Find where the given text appears and provide that cell's center as (X, Y) coordinate. 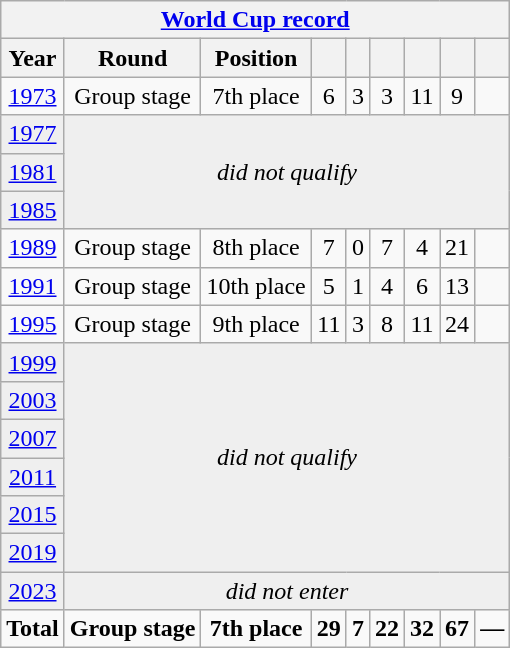
1989 (33, 248)
did not enter (286, 591)
13 (458, 286)
Round (132, 58)
29 (328, 629)
21 (458, 248)
9th place (256, 324)
2019 (33, 553)
9 (458, 96)
1999 (33, 362)
5 (328, 286)
Position (256, 58)
2007 (33, 438)
2015 (33, 515)
8th place (256, 248)
1973 (33, 96)
67 (458, 629)
8 (386, 324)
World Cup record (256, 20)
32 (422, 629)
22 (386, 629)
0 (358, 248)
Year (33, 58)
1995 (33, 324)
1 (358, 286)
1991 (33, 286)
2003 (33, 400)
— (492, 629)
2011 (33, 477)
2023 (33, 591)
1985 (33, 210)
Total (33, 629)
10th place (256, 286)
1977 (33, 134)
24 (458, 324)
1981 (33, 172)
